Identify which cell holds the provided text, then report its (X, Y) central coordinate. 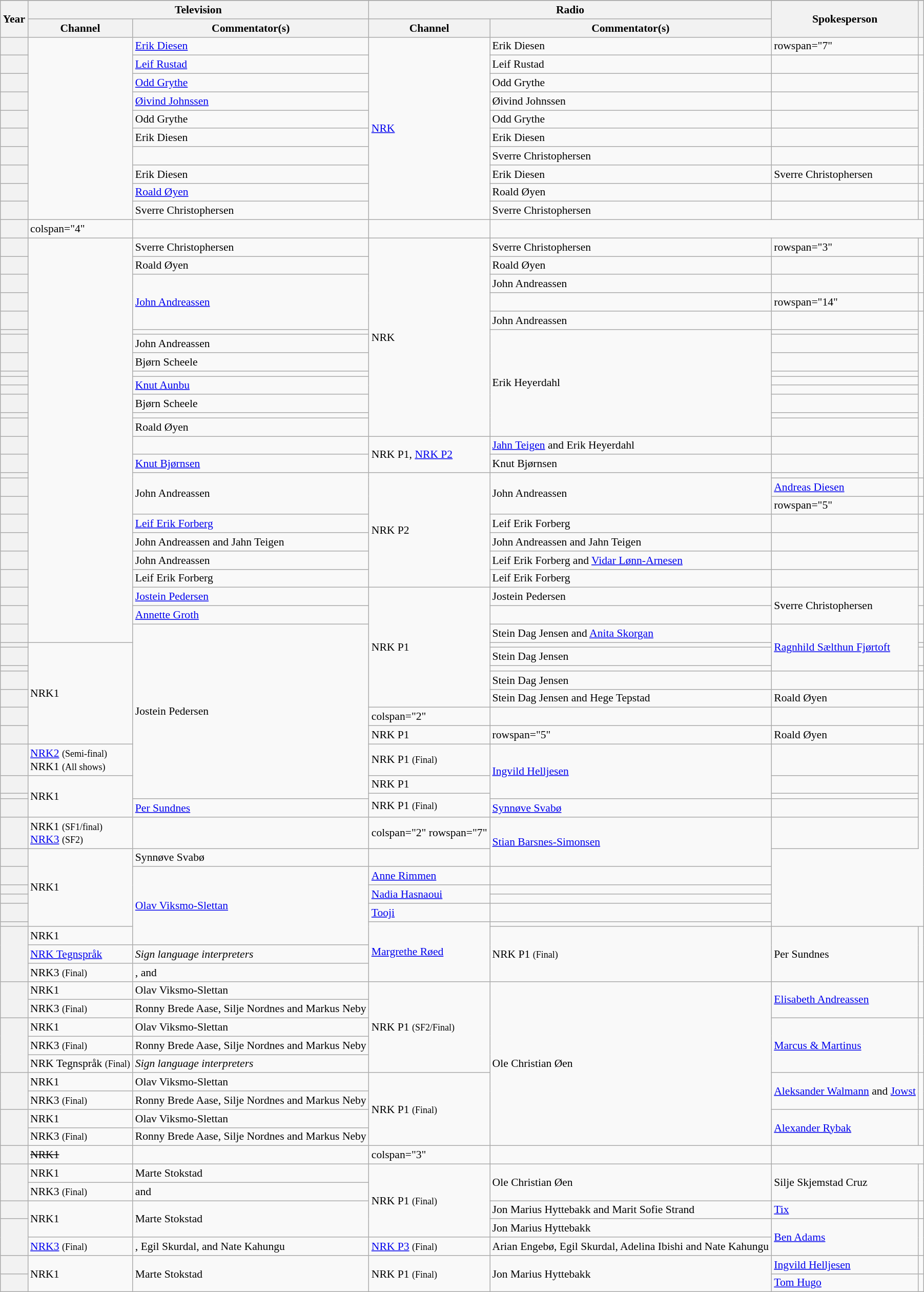
Ragnhild Sælthun Fjørtoft (845, 648)
Radio (570, 10)
colspan="3" (429, 1155)
Silje Skjemstad Cruz (845, 1182)
Anne Rimmen (429, 876)
rowspan="3" (845, 247)
Annette Groth (251, 615)
Spokesperson (845, 18)
Leif Erik Forberg and Vidar Lønn-Arnesen (631, 560)
Erik Heyerdahl (631, 382)
rowspan="7" (845, 46)
Andreas Diesen (845, 487)
, and (251, 973)
NRK P2 (429, 530)
Aleksander Walmann and Jowst (845, 1091)
NRK Tegnspråk (Final) (80, 1064)
Stein Dag Jensen and Hege Tepstad (631, 698)
colspan="2" (429, 717)
Stian Barsnes-Simonsen (631, 842)
Tooji (429, 913)
, Egil Skurdal, and Nate Kahungu (251, 1246)
NRK2 (Semi-final) NRK1 (All shows) (80, 760)
Marcus & Martinus (845, 1046)
colspan="4" (80, 229)
colspan="2" rowspan="7" (429, 833)
Nadia Hasnaoui (429, 894)
Knut Aunbu (251, 386)
Jon Marius Hyttebakk and Marit Sofie Strand (631, 1210)
Elisabeth Andreassen (845, 1000)
Jahn Teigen and Erik Heyerdahl (631, 446)
NRK Tegnspråk (80, 954)
Arian Engebø, Egil Skurdal, Adelina Ibishi and Nate Kahungu (631, 1246)
rowspan="14" (845, 302)
NRK P3 (Final) (429, 1246)
Tix (845, 1210)
NRK P1, NRK P2 (429, 454)
NRK P1 (SF2/Final) (429, 1027)
Year (14, 18)
NRK1 (SF1/final) NRK3 (SF2) (80, 833)
Stein Dag Jensen and Anita Skorgan (631, 633)
Alexander Rybak (845, 1128)
and (251, 1192)
Margrethe Røed (429, 952)
Television (198, 10)
Tom Hugo (845, 1283)
Ben Adams (845, 1238)
